From the cell containing the given text, extract its center point as [x, y] coordinate. 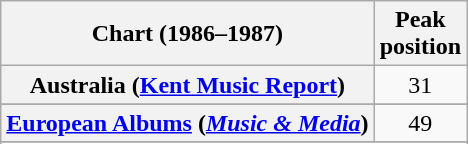
49 [420, 123]
Peakposition [420, 34]
31 [420, 85]
Australia (Kent Music Report) [188, 85]
European Albums (Music & Media) [188, 123]
Chart (1986–1987) [188, 34]
